Pinpoint the cell where the given text exists, returning its [X, Y] midpoint coordinate. 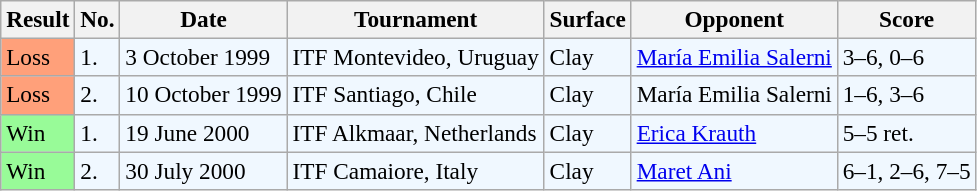
ITF Montevideo, Uruguay [416, 57]
6–1, 2–6, 7–5 [906, 170]
Erica Krauth [734, 133]
Surface [588, 19]
1–6, 3–6 [906, 95]
Opponent [734, 19]
Result [38, 19]
Tournament [416, 19]
Date [204, 19]
3–6, 0–6 [906, 57]
3 October 1999 [204, 57]
10 October 1999 [204, 95]
19 June 2000 [204, 133]
Maret Ani [734, 170]
Score [906, 19]
30 July 2000 [204, 170]
5–5 ret. [906, 133]
ITF Camaiore, Italy [416, 170]
ITF Alkmaar, Netherlands [416, 133]
ITF Santiago, Chile [416, 95]
No. [98, 19]
